Provide the [x, y] coordinate of the cell's center where the given text is located.  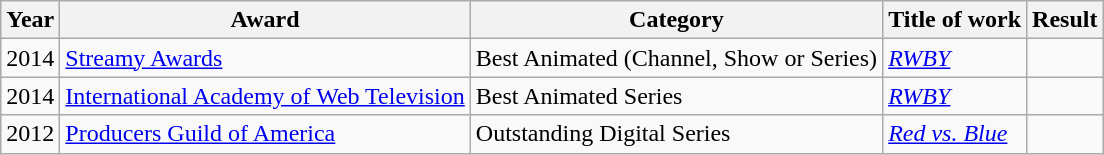
Category [676, 20]
2012 [30, 134]
Year [30, 20]
Red vs. Blue [955, 134]
Result [1065, 20]
Award [265, 20]
Producers Guild of America [265, 134]
Outstanding Digital Series [676, 134]
International Academy of Web Television [265, 96]
Title of work [955, 20]
Best Animated Series [676, 96]
Best Animated (Channel, Show or Series) [676, 58]
Streamy Awards [265, 58]
